Return the (X, Y) coordinate for the center point of the cell that contains the specified text.  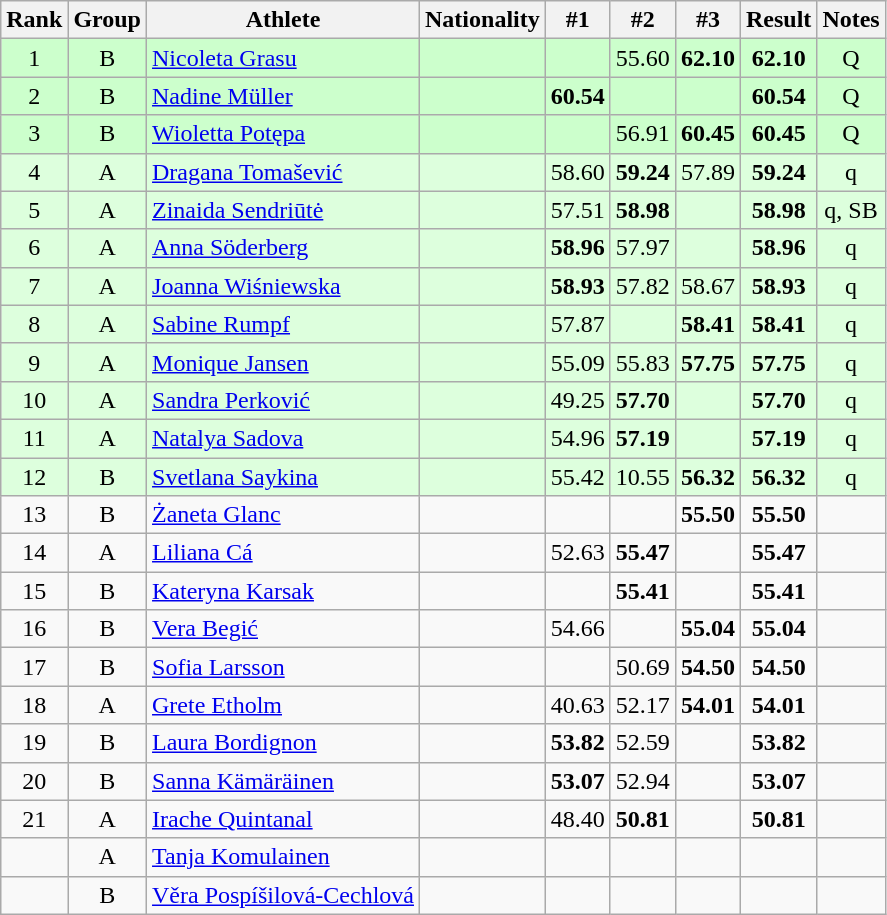
6 (34, 248)
Group (108, 20)
#1 (578, 20)
Notes (851, 20)
55.60 (642, 58)
40.63 (578, 705)
52.17 (642, 705)
Kateryna Karsak (284, 591)
Liliana Cá (284, 553)
Laura Bordignon (284, 743)
Natalya Sadova (284, 438)
18 (34, 705)
Result (778, 20)
16 (34, 629)
10.55 (642, 477)
2 (34, 96)
13 (34, 515)
Nadine Müller (284, 96)
57.89 (708, 172)
55.09 (578, 362)
57.51 (578, 210)
Irache Quintanal (284, 819)
Vera Begić (284, 629)
21 (34, 819)
1 (34, 58)
Dragana Tomašević (284, 172)
Nicoleta Grasu (284, 58)
19 (34, 743)
Sanna Kämäräinen (284, 781)
Monique Jansen (284, 362)
Joanna Wiśniewska (284, 286)
Athlete (284, 20)
Sofia Larsson (284, 667)
Věra Pospíšilová-Cechlová (284, 895)
50.69 (642, 667)
49.25 (578, 400)
14 (34, 553)
4 (34, 172)
Sandra Perković (284, 400)
57.82 (642, 286)
Sabine Rumpf (284, 324)
Grete Etholm (284, 705)
#3 (708, 20)
15 (34, 591)
48.40 (578, 819)
58.60 (578, 172)
57.97 (642, 248)
55.42 (578, 477)
54.96 (578, 438)
10 (34, 400)
Rank (34, 20)
Svetlana Saykina (284, 477)
Wioletta Potępa (284, 134)
Nationality (483, 20)
8 (34, 324)
12 (34, 477)
q, SB (851, 210)
20 (34, 781)
54.66 (578, 629)
5 (34, 210)
55.83 (642, 362)
57.87 (578, 324)
52.63 (578, 553)
56.91 (642, 134)
3 (34, 134)
Zinaida Sendriūtė (284, 210)
17 (34, 667)
11 (34, 438)
52.59 (642, 743)
Żaneta Glanc (284, 515)
Tanja Komulainen (284, 857)
Anna Söderberg (284, 248)
58.67 (708, 286)
7 (34, 286)
#2 (642, 20)
52.94 (642, 781)
9 (34, 362)
